Locate the cell with the specified text and output its [X, Y] center coordinate. 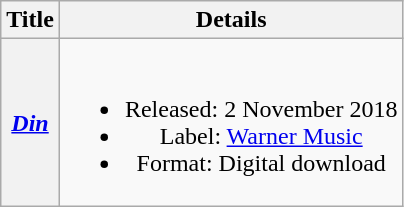
Details [231, 20]
Title [30, 20]
Din [30, 122]
Released: 2 November 2018Label: Warner MusicFormat: Digital download [231, 122]
